Determine the [x, y] coordinate at the center of the cell enclosing the given text.  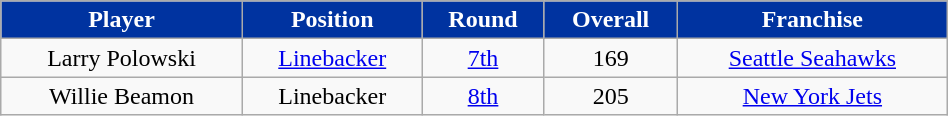
169 [611, 58]
Larry Polowski [122, 58]
7th [483, 58]
205 [611, 96]
Player [122, 20]
Position [332, 20]
Seattle Seahawks [812, 58]
New York Jets [812, 96]
Franchise [812, 20]
8th [483, 96]
Round [483, 20]
Overall [611, 20]
Willie Beamon [122, 96]
